Locate the cell with the specified text and output its (x, y) center coordinate. 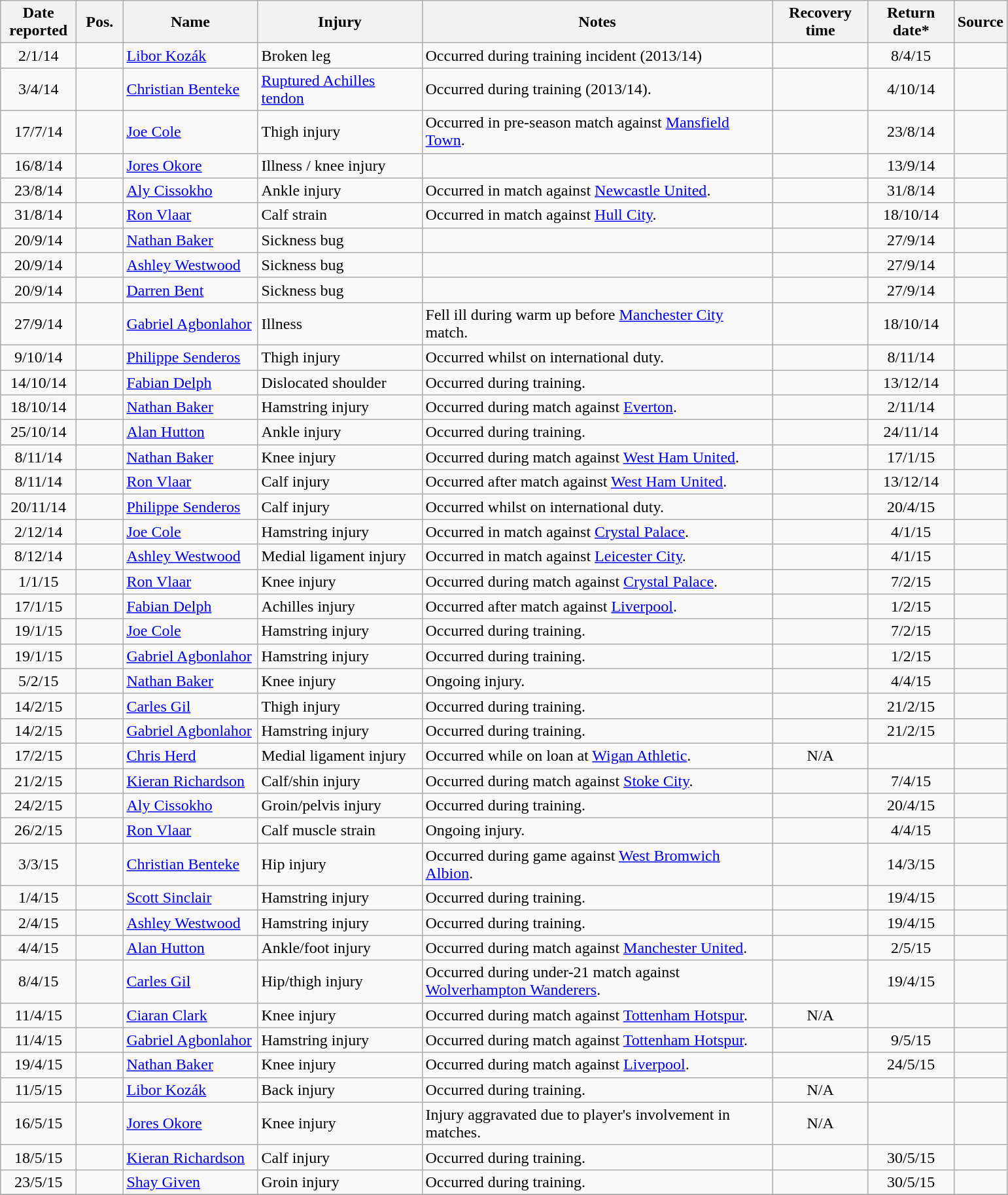
Illness / knee injury (340, 165)
Occurred during match against Manchester United. (597, 948)
16/5/15 (39, 1124)
Pos. (99, 22)
Shay Given (190, 1182)
Occurred during under-21 match against Wolverhampton Wanderers. (597, 981)
3/4/14 (39, 89)
Darren Bent (190, 290)
25/10/14 (39, 432)
Name (190, 22)
2/11/14 (911, 407)
9/10/14 (39, 357)
2/12/14 (39, 532)
Occurred during match against Everton. (597, 407)
1/4/15 (39, 898)
Illness (340, 323)
7/4/15 (911, 780)
Broken leg (340, 56)
2/4/15 (39, 923)
Achilles injury (340, 606)
9/5/15 (911, 1040)
Notes (597, 22)
Back injury (340, 1090)
Ruptured Achilles tendon (340, 89)
Occurred in match against Leicester City. (597, 557)
Occurred during training (2013/14). (597, 89)
Occurred in pre-season match against Mansfield Town. (597, 132)
17/2/15 (39, 755)
Hip injury (340, 865)
3/3/15 (39, 865)
Calf muscle strain (340, 831)
Groin injury (340, 1182)
Hip/thigh injury (340, 981)
Calf/shin injury (340, 780)
Ciaran Clark (190, 1015)
Occurred in match against Newcastle United. (597, 190)
Scott Sinclair (190, 898)
14/10/14 (39, 383)
1/1/15 (39, 581)
24/11/14 (911, 432)
Recovery time (820, 22)
Occurred during training incident (2013/14) (597, 56)
11/5/15 (39, 1090)
24/2/15 (39, 806)
5/2/15 (39, 681)
Occurred after match against Liverpool. (597, 606)
8/12/14 (39, 557)
Calf strain (340, 215)
Injury (340, 22)
Dislocated shoulder (340, 383)
Chris Herd (190, 755)
Occurred in match against Crystal Palace. (597, 532)
Occurred after match against West Ham United. (597, 482)
2/1/14 (39, 56)
24/5/15 (911, 1065)
2/5/15 (911, 948)
13/9/14 (911, 165)
14/3/15 (911, 865)
16/8/14 (39, 165)
Occurred during game against West Bromwich Albion. (597, 865)
Occurred while on loan at Wigan Athletic. (597, 755)
Injury aggravated due to player's involvement in matches. (597, 1124)
Source (980, 22)
26/2/15 (39, 831)
Occurred during match against Liverpool. (597, 1065)
Return date* (911, 22)
18/5/15 (39, 1157)
Groin/pelvis injury (340, 806)
Occurred during match against West Ham United. (597, 457)
Fell ill during warm up before Manchester City match. (597, 323)
Ankle/foot injury (340, 948)
4/10/14 (911, 89)
17/7/14 (39, 132)
Occurred during match against Stoke City. (597, 780)
Occurred during match against Crystal Palace. (597, 581)
20/11/14 (39, 507)
23/5/15 (39, 1182)
Date reported (39, 22)
Occurred in match against Hull City. (597, 215)
